Locate the cell with the specified text and output its (X, Y) center coordinate. 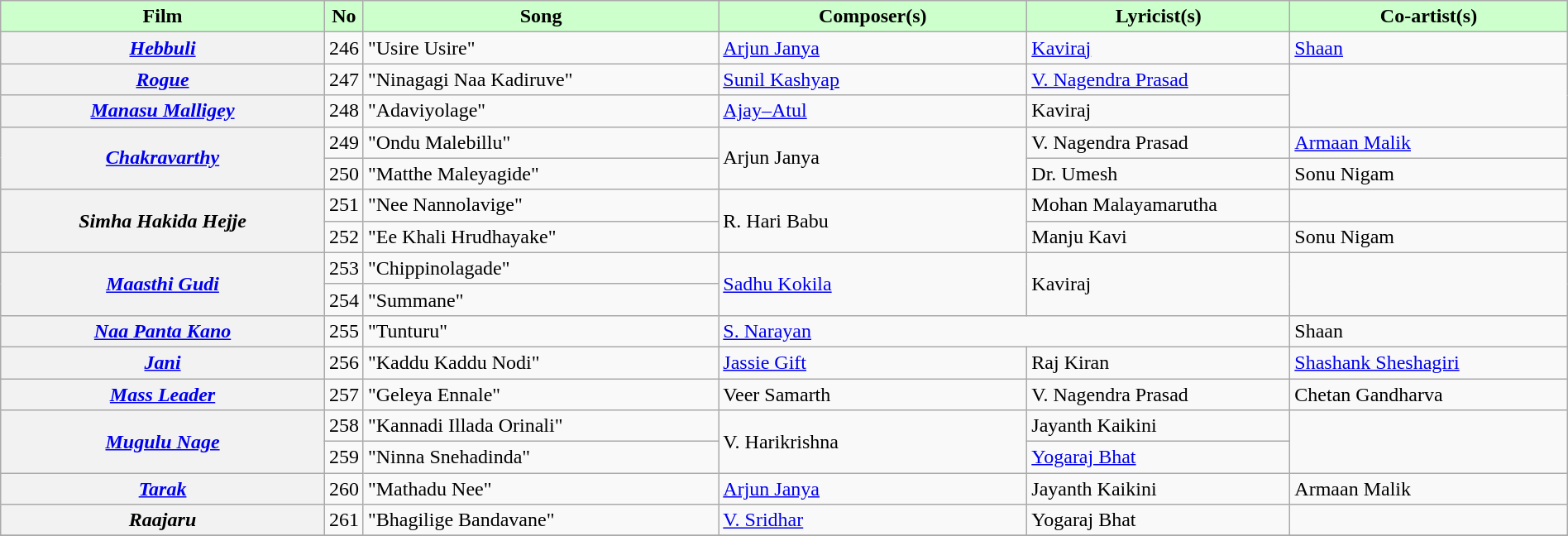
No (344, 17)
S. Narayan (1004, 331)
Lyricist(s) (1159, 17)
247 (344, 79)
Sadhu Kokila (873, 284)
Shashank Sheshagiri (1429, 362)
Maasthi Gudi (163, 284)
251 (344, 205)
Chakravarthy (163, 158)
"Matthe Maleyagide" (541, 174)
Song (541, 17)
Jani (163, 362)
Simha Hakida Hejje (163, 221)
259 (344, 457)
"Chippinolagade" (541, 268)
261 (344, 520)
253 (344, 268)
Rogue (163, 79)
Film (163, 17)
249 (344, 142)
"Ninagagi Naa Kadiruve" (541, 79)
Raj Kiran (1159, 362)
258 (344, 426)
"Geleya Ennale" (541, 395)
"Usire Usire" (541, 48)
246 (344, 48)
Co-artist(s) (1429, 17)
Mohan Malayamarutha (1159, 205)
Veer Samarth (873, 395)
Manasu Malligey (163, 111)
Mass Leader (163, 395)
Sunil Kashyap (873, 79)
"Summane" (541, 299)
255 (344, 331)
260 (344, 489)
257 (344, 395)
Mugulu Nage (163, 442)
Dr. Umesh (1159, 174)
"Ondu Malebillu" (541, 142)
"Kaddu Kaddu Nodi" (541, 362)
Composer(s) (873, 17)
Naa Panta Kano (163, 331)
"Ninna Snehadinda" (541, 457)
Jassie Gift (873, 362)
250 (344, 174)
Hebbuli (163, 48)
252 (344, 237)
"Adaviyolage" (541, 111)
248 (344, 111)
"Tunturu" (541, 331)
Chetan Gandharva (1429, 395)
256 (344, 362)
Raajaru (163, 520)
"Mathadu Nee" (541, 489)
"Kannadi Illada Orinali" (541, 426)
254 (344, 299)
Manju Kavi (1159, 237)
V. Sridhar (873, 520)
"Bhagilige Bandavane" (541, 520)
Ajay–Atul (873, 111)
V. Harikrishna (873, 442)
Tarak (163, 489)
"Ee Khali Hrudhayake" (541, 237)
"Nee Nannolavige" (541, 205)
R. Hari Babu (873, 221)
